Extract the [x, y] coordinate from the center of the cell holding the provided text.  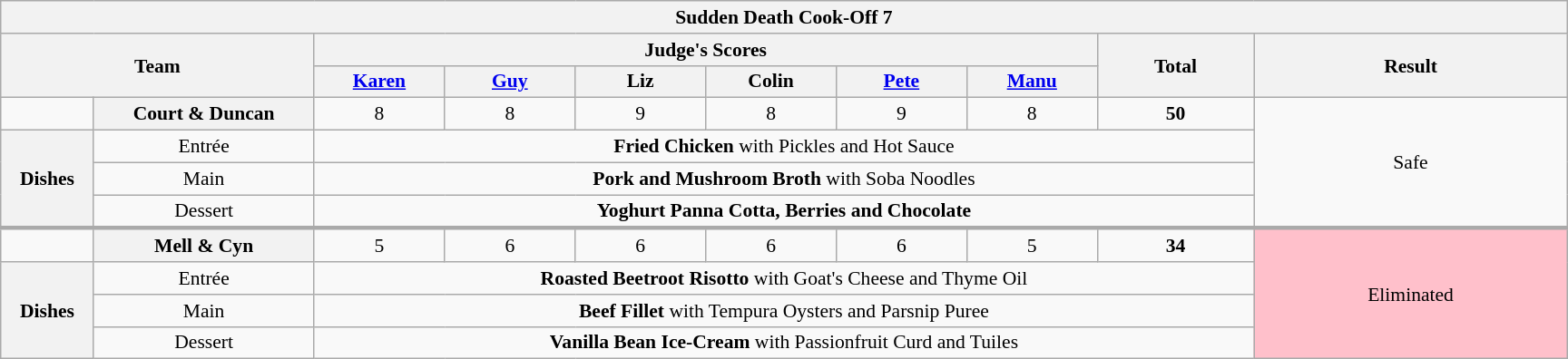
Safe [1410, 163]
Beef Fillet with Tempura Oysters and Parsnip Puree [784, 311]
Karen [379, 82]
Judge's Scores [706, 50]
34 [1176, 245]
Total [1176, 65]
50 [1176, 114]
Roasted Beetroot Risotto with Goat's Cheese and Thyme Oil [784, 278]
Liz [641, 82]
Pete [901, 82]
Team [158, 65]
Fried Chicken with Pickles and Hot Sauce [784, 147]
Pork and Mushroom Broth with Soba Noodles [784, 179]
Manu [1032, 82]
Vanilla Bean Ice-Cream with Passionfruit Curd and Tuiles [784, 343]
Eliminated [1410, 294]
Result [1410, 65]
Court & Duncan [203, 114]
Yoghurt Panna Cotta, Berries and Chocolate [784, 212]
Guy [510, 82]
Colin [771, 82]
Sudden Death Cook-Off 7 [784, 17]
Mell & Cyn [203, 245]
